For the text-containing cell, return its midpoint in (X, Y) coordinate format. 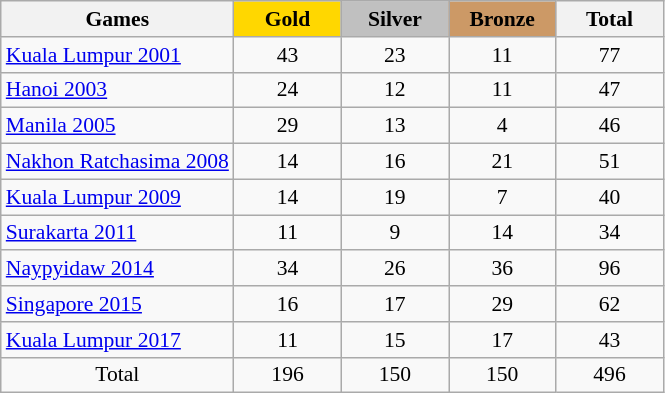
Singapore 2015 (118, 304)
12 (394, 90)
96 (610, 269)
196 (288, 375)
19 (394, 197)
40 (610, 197)
Naypyidaw 2014 (118, 269)
4 (502, 126)
21 (502, 162)
Hanoi 2003 (118, 90)
Manila 2005 (118, 126)
51 (610, 162)
36 (502, 269)
Games (118, 19)
9 (394, 233)
Silver (394, 19)
26 (394, 269)
Gold (288, 19)
7 (502, 197)
47 (610, 90)
Nakhon Ratchasima 2008 (118, 162)
23 (394, 55)
Kuala Lumpur 2017 (118, 340)
62 (610, 304)
Kuala Lumpur 2001 (118, 55)
46 (610, 126)
15 (394, 340)
Surakarta 2011 (118, 233)
77 (610, 55)
Bronze (502, 19)
Kuala Lumpur 2009 (118, 197)
13 (394, 126)
24 (288, 90)
496 (610, 375)
